Return the (x, y) coordinate for the center point of the cell that contains the specified text.  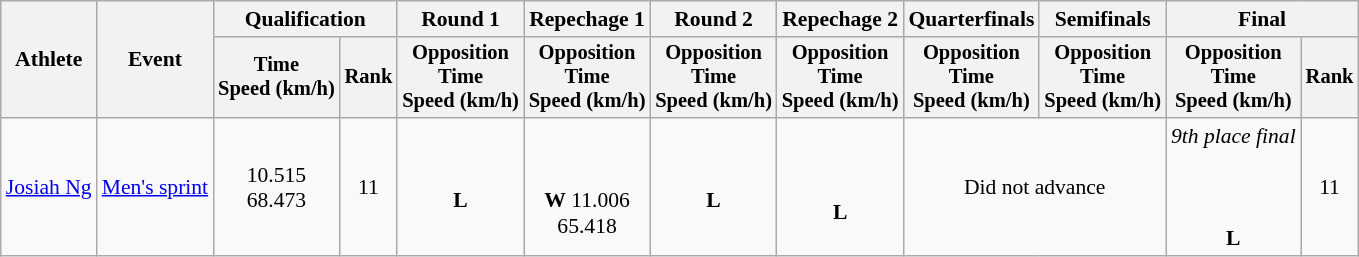
Round 1 (460, 19)
10.51568.473 (276, 187)
Men's sprint (156, 187)
9th place finalL (1234, 187)
Josiah Ng (49, 187)
Event (156, 60)
W 11.00665.418 (588, 187)
Round 2 (714, 19)
Quarterfinals (971, 19)
Semifinals (1102, 19)
Repechage 1 (588, 19)
Did not advance (1034, 187)
Final (1262, 19)
Repechage 2 (840, 19)
TimeSpeed (km/h) (276, 78)
Qualification (305, 19)
Athlete (49, 60)
